Detect which cell encompasses the target text, then output its [x, y] center coordinate. 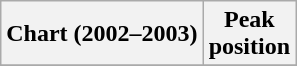
Chart (2002–2003) [102, 34]
Peakposition [249, 34]
